Search for the cell housing the specified text and yield its (X, Y) center coordinate. 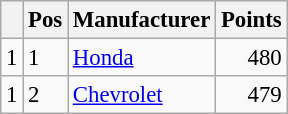
Points (252, 20)
Honda (142, 58)
479 (252, 95)
Manufacturer (142, 20)
Pos (46, 20)
480 (252, 58)
Chevrolet (142, 95)
2 (46, 95)
